Locate the cell with the specified text and output its (x, y) center coordinate. 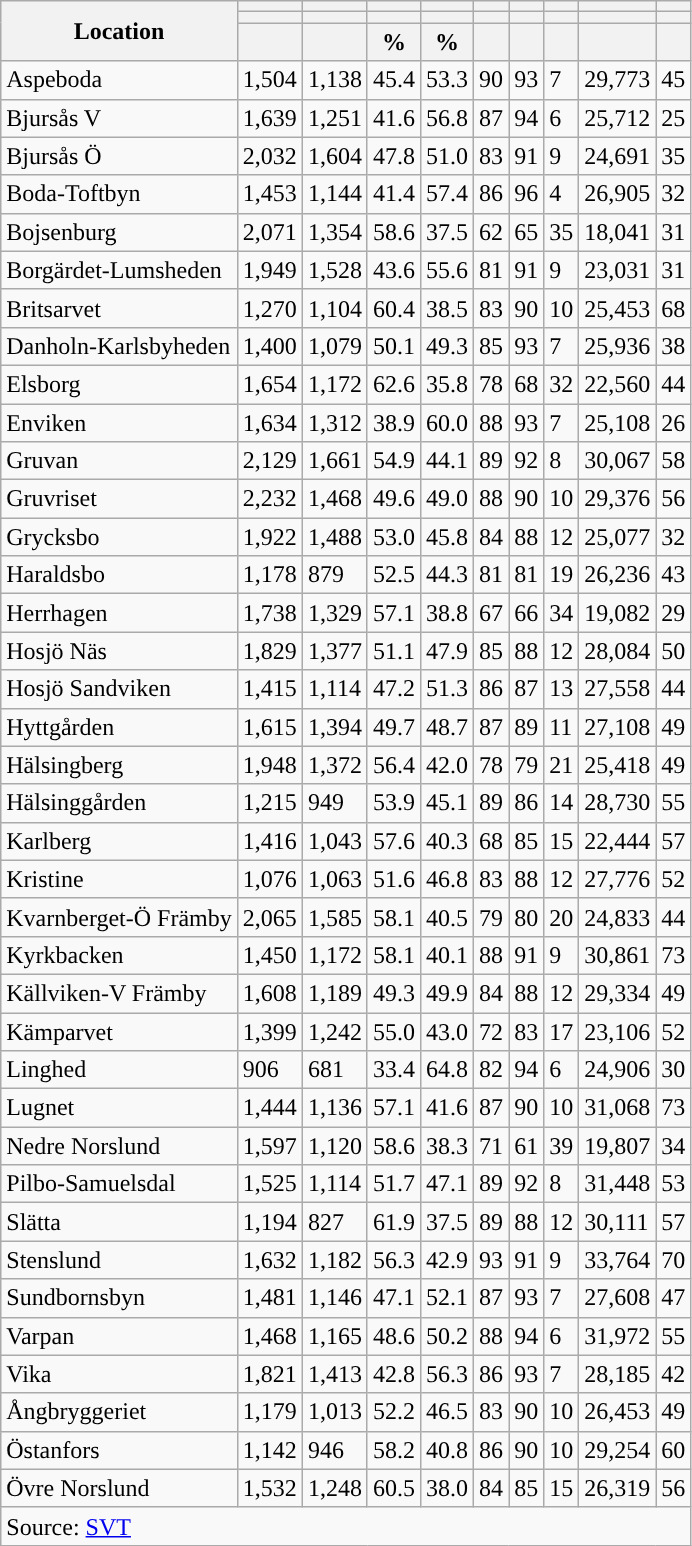
1,146 (334, 1298)
25,453 (618, 308)
Source: SVT (346, 1526)
44.1 (446, 461)
67 (492, 613)
Bjursås Ö (120, 156)
51.3 (446, 689)
45.4 (394, 80)
30,861 (618, 955)
1,270 (270, 308)
19 (562, 575)
1,453 (270, 194)
Kämparvet (120, 1031)
25 (674, 118)
1,251 (334, 118)
50.2 (446, 1336)
26 (674, 423)
28,730 (618, 803)
1,329 (334, 613)
Linghed (120, 1070)
31,068 (618, 1108)
26,905 (618, 194)
1,829 (270, 651)
29,773 (618, 80)
66 (526, 613)
1,821 (270, 1374)
Östanfors (120, 1450)
1,585 (334, 917)
49.0 (446, 499)
1,639 (270, 118)
24,833 (618, 917)
58.2 (394, 1450)
1,661 (334, 461)
1,948 (270, 765)
61 (526, 1146)
42.8 (394, 1374)
1,179 (270, 1412)
28,084 (618, 651)
1,377 (334, 651)
62.6 (394, 384)
Sundbornsbyn (120, 1298)
19,082 (618, 613)
38.8 (446, 613)
1,178 (270, 575)
70 (674, 1260)
1,597 (270, 1146)
55.0 (394, 1031)
Vika (120, 1374)
1,354 (334, 232)
Grycksbo (120, 537)
Hyttgården (120, 727)
1,189 (334, 993)
49.9 (446, 993)
1,312 (334, 423)
1,248 (334, 1488)
38.9 (394, 423)
1,400 (270, 346)
Slätta (120, 1222)
1,394 (334, 727)
45.8 (446, 537)
1,136 (334, 1108)
40.1 (446, 955)
Aspeboda (120, 80)
19,807 (618, 1146)
53 (674, 1184)
1,138 (334, 80)
52.5 (394, 575)
45 (674, 80)
51.7 (394, 1184)
24,906 (618, 1070)
Varpan (120, 1336)
44.3 (446, 575)
1,182 (334, 1260)
64.8 (446, 1070)
61.9 (394, 1222)
30,067 (618, 461)
Gruvan (120, 461)
1,142 (270, 1450)
43 (674, 575)
1,738 (270, 613)
49.7 (394, 727)
Haraldsbo (120, 575)
1,949 (270, 270)
1,013 (334, 1412)
Borgärdet-Lumsheden (120, 270)
20 (562, 917)
22,444 (618, 841)
Kyrkbacken (120, 955)
1,532 (270, 1488)
48.7 (446, 727)
Elsborg (120, 384)
29,254 (618, 1450)
Hälsingberg (120, 765)
38 (674, 346)
Lugnet (120, 1108)
1,608 (270, 993)
27,108 (618, 727)
Övre Norslund (120, 1488)
2,232 (270, 499)
1,215 (270, 803)
17 (562, 1031)
47.8 (394, 156)
42.0 (446, 765)
Kvarnberget-Ö Främby (120, 917)
Stenslund (120, 1260)
65 (526, 232)
60.0 (446, 423)
1,144 (334, 194)
53.3 (446, 80)
26,453 (618, 1412)
Nedre Norslund (120, 1146)
54.9 (394, 461)
1,604 (334, 156)
40.8 (446, 1450)
Hosjö Näs (120, 651)
40.5 (446, 917)
25,936 (618, 346)
11 (562, 727)
Ångbryggeriet (120, 1412)
29,334 (618, 993)
38.3 (446, 1146)
681 (334, 1070)
27,608 (618, 1298)
71 (492, 1146)
Danholn-Karlsbyheden (120, 346)
24,691 (618, 156)
62 (492, 232)
50.1 (394, 346)
2,065 (270, 917)
1,079 (334, 346)
1,076 (270, 879)
4 (562, 194)
25,712 (618, 118)
Karlberg (120, 841)
1,416 (270, 841)
52.1 (446, 1298)
29,376 (618, 499)
22,560 (618, 384)
1,488 (334, 537)
2,032 (270, 156)
Hälsinggården (120, 803)
Bjursås V (120, 118)
48.6 (394, 1336)
906 (270, 1070)
14 (562, 803)
30,111 (618, 1222)
46.5 (446, 1412)
47 (674, 1298)
Gruvriset (120, 499)
1,504 (270, 80)
51.1 (394, 651)
56.8 (446, 118)
38.5 (446, 308)
33,764 (618, 1260)
80 (526, 917)
1,654 (270, 384)
Herrhagen (120, 613)
946 (334, 1450)
35.8 (446, 384)
Kristine (120, 879)
43.6 (394, 270)
1,525 (270, 1184)
31,972 (618, 1336)
Enviken (120, 423)
58 (674, 461)
41.4 (394, 194)
1,399 (270, 1031)
1,634 (270, 423)
Bojsenburg (120, 232)
96 (526, 194)
1,104 (334, 308)
Pilbo-Samuelsdal (120, 1184)
26,319 (618, 1488)
1,922 (270, 537)
33.4 (394, 1070)
25,418 (618, 765)
1,415 (270, 689)
56.4 (394, 765)
1,043 (334, 841)
949 (334, 803)
Britsarvet (120, 308)
Location (120, 31)
53.9 (394, 803)
57.4 (446, 194)
31,448 (618, 1184)
1,165 (334, 1336)
2,129 (270, 461)
1,242 (334, 1031)
42 (674, 1374)
49.6 (394, 499)
60 (674, 1450)
1,444 (270, 1108)
Källviken-V Främby (120, 993)
18,041 (618, 232)
47.9 (446, 651)
27,558 (618, 689)
879 (334, 575)
1,063 (334, 879)
51.0 (446, 156)
55.6 (446, 270)
23,106 (618, 1031)
23,031 (618, 270)
38.0 (446, 1488)
42.9 (446, 1260)
25,077 (618, 537)
53.0 (394, 537)
50 (674, 651)
82 (492, 1070)
29 (674, 613)
39 (562, 1146)
Boda-Toftbyn (120, 194)
60.5 (394, 1488)
1,372 (334, 765)
1,450 (270, 955)
1,194 (270, 1222)
2,071 (270, 232)
1,120 (334, 1146)
26,236 (618, 575)
21 (562, 765)
1,528 (334, 270)
47.2 (394, 689)
46.8 (446, 879)
1,615 (270, 727)
827 (334, 1222)
45.1 (446, 803)
72 (492, 1031)
40.3 (446, 841)
60.4 (394, 308)
1,413 (334, 1374)
51.6 (394, 879)
1,632 (270, 1260)
Hosjö Sandviken (120, 689)
25,108 (618, 423)
57.6 (394, 841)
30 (674, 1070)
27,776 (618, 879)
28,185 (618, 1374)
13 (562, 689)
43.0 (446, 1031)
1,481 (270, 1298)
52.2 (394, 1412)
